From the cell containing the given text, extract its center point as [x, y] coordinate. 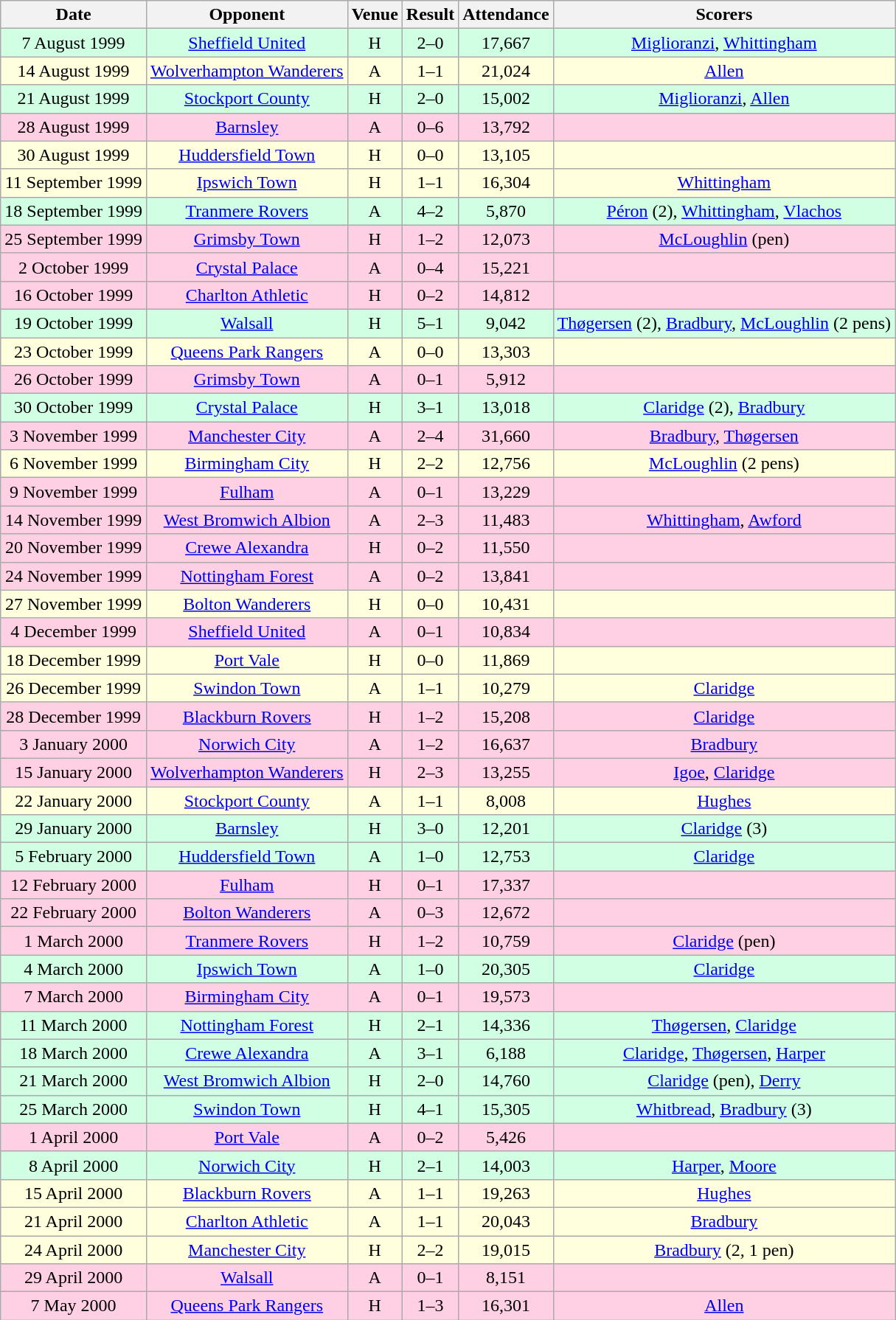
Thøgersen, Claridge [724, 1025]
Opponent [246, 15]
Scorers [724, 15]
21 August 1999 [74, 99]
19,015 [506, 1250]
20,043 [506, 1221]
11,869 [506, 660]
Whittingham, Awford [724, 520]
10,759 [506, 941]
Claridge, Thøgersen, Harper [724, 1053]
31,660 [506, 436]
Thøgersen (2), Bradbury, McLoughlin (2 pens) [724, 323]
7 August 1999 [74, 43]
5,870 [506, 211]
20 November 1999 [74, 548]
Attendance [506, 15]
Bradbury, Thøgersen [724, 436]
10,279 [506, 688]
13,255 [506, 772]
13,018 [506, 408]
8,008 [506, 800]
18 September 1999 [74, 211]
21 April 2000 [74, 1221]
14 November 1999 [74, 520]
4 December 1999 [74, 632]
McLoughlin (2 pens) [724, 464]
Péron (2), Whittingham, Vlachos [724, 211]
7 May 2000 [74, 1306]
26 December 1999 [74, 688]
8 April 2000 [74, 1165]
16,304 [506, 183]
28 August 1999 [74, 127]
12,073 [506, 239]
Result [430, 15]
30 August 1999 [74, 155]
5 February 2000 [74, 857]
5–1 [430, 323]
25 September 1999 [74, 239]
14,812 [506, 295]
28 December 1999 [74, 716]
18 December 1999 [74, 660]
0–4 [430, 267]
16 October 1999 [74, 295]
17,337 [506, 885]
0–6 [430, 127]
McLoughlin (pen) [724, 239]
Whittingham [724, 183]
29 April 2000 [74, 1278]
0–3 [430, 913]
6,188 [506, 1053]
24 April 2000 [74, 1250]
11,550 [506, 548]
Miglioranzi, Whittingham [724, 43]
13,841 [506, 576]
15,208 [506, 716]
2–4 [430, 436]
2 October 1999 [74, 267]
1–3 [430, 1306]
6 November 1999 [74, 464]
15 April 2000 [74, 1193]
14,003 [506, 1165]
4–2 [430, 211]
15,002 [506, 99]
Igoe, Claridge [724, 772]
11 March 2000 [74, 1025]
15 January 2000 [74, 772]
Claridge (pen), Derry [724, 1081]
24 November 1999 [74, 576]
Miglioranzi, Allen [724, 99]
22 January 2000 [74, 800]
Bradbury (2, 1 pen) [724, 1250]
14,760 [506, 1081]
13,229 [506, 492]
5,426 [506, 1137]
3 November 1999 [74, 436]
23 October 1999 [74, 352]
Claridge (2), Bradbury [724, 408]
13,792 [506, 127]
27 November 1999 [74, 604]
25 March 2000 [74, 1109]
21 March 2000 [74, 1081]
17,667 [506, 43]
16,637 [506, 744]
Venue [375, 15]
20,305 [506, 969]
Date [74, 15]
Harper, Moore [724, 1165]
12,672 [506, 913]
14 August 1999 [74, 71]
5,912 [506, 380]
Claridge (3) [724, 829]
19,573 [506, 997]
29 January 2000 [74, 829]
26 October 1999 [74, 380]
1 April 2000 [74, 1137]
16,301 [506, 1306]
15,305 [506, 1109]
10,834 [506, 632]
3 January 2000 [74, 744]
10,431 [506, 604]
19,263 [506, 1193]
12,753 [506, 857]
21,024 [506, 71]
19 October 1999 [74, 323]
12 February 2000 [74, 885]
8,151 [506, 1278]
4–1 [430, 1109]
15,221 [506, 267]
12,201 [506, 829]
Whitbread, Bradbury (3) [724, 1109]
13,105 [506, 155]
7 March 2000 [74, 997]
11 September 1999 [74, 183]
12,756 [506, 464]
1 March 2000 [74, 941]
3–0 [430, 829]
14,336 [506, 1025]
9,042 [506, 323]
18 March 2000 [74, 1053]
11,483 [506, 520]
9 November 1999 [74, 492]
22 February 2000 [74, 913]
4 March 2000 [74, 969]
13,303 [506, 352]
30 October 1999 [74, 408]
Claridge (pen) [724, 941]
